From the cell containing the given text, extract its center point as (X, Y) coordinate. 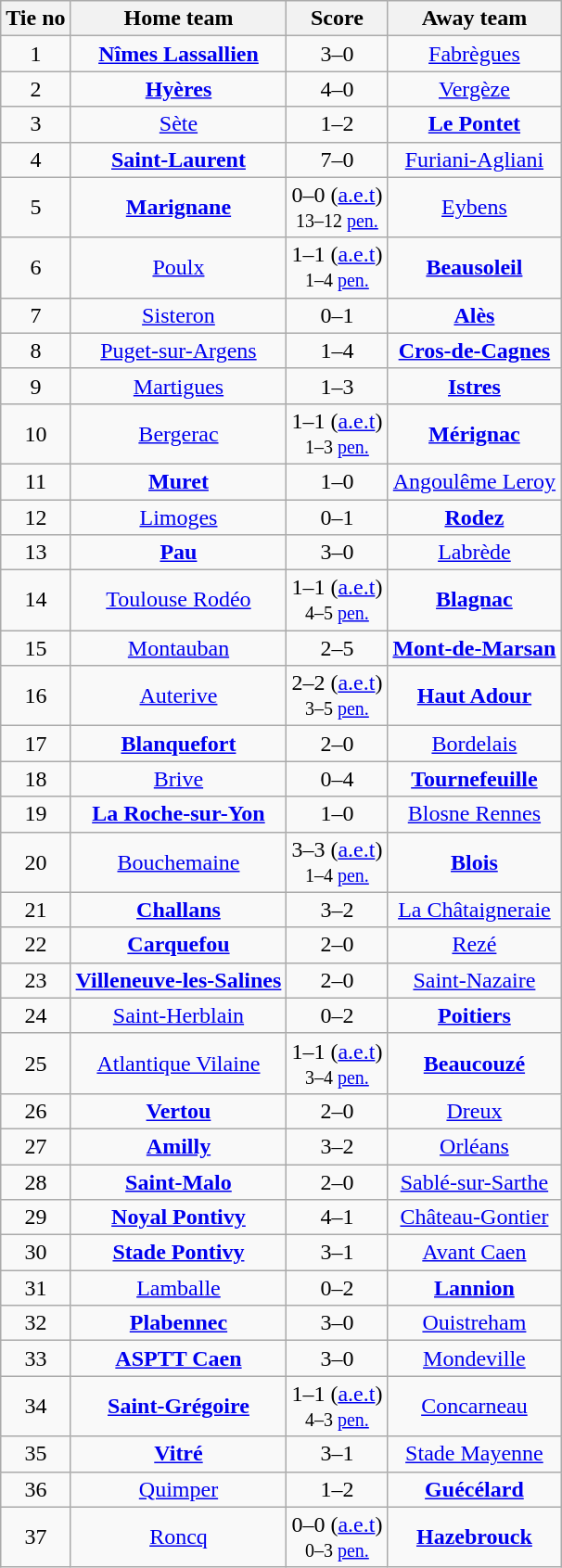
Saint-Grégoire (178, 1406)
1–1 (a.e.t) 4–5 pen. (338, 601)
Roncq (178, 1537)
34 (35, 1406)
20 (35, 862)
4 (35, 159)
La Châtaigneraie (475, 910)
1–1 (a.e.t) 1–4 pen. (338, 267)
Sète (178, 124)
12 (35, 516)
Home team (178, 19)
6 (35, 267)
Bergerac (178, 434)
10 (35, 434)
Vertou (178, 1111)
Rezé (475, 945)
9 (35, 386)
2–5 (338, 648)
4–0 (338, 89)
Pau (178, 553)
Mérignac (475, 434)
Montauban (178, 648)
ASPTT Caen (178, 1358)
37 (35, 1537)
21 (35, 910)
5 (35, 208)
Fabrègues (475, 54)
Marignane (178, 208)
Martigues (178, 386)
Hazebrouck (475, 1537)
Labrède (475, 553)
Brive (178, 779)
36 (35, 1489)
Haut Adour (475, 695)
Orléans (475, 1146)
Tie no (35, 19)
33 (35, 1358)
Mondeville (475, 1358)
0–4 (338, 779)
Stade Pontivy (178, 1253)
0–0 (a.e.t) 0–3 pen. (338, 1537)
14 (35, 601)
La Roche-sur-Yon (178, 814)
11 (35, 481)
1–1 (a.e.t) 4–3 pen. (338, 1406)
Beausoleil (475, 267)
Cros-de-Cagnes (475, 351)
13 (35, 553)
Quimper (178, 1489)
Hyères (178, 89)
Away team (475, 19)
Auterive (178, 695)
Vergèze (475, 89)
Plabennec (178, 1323)
2 (35, 89)
1–1 (a.e.t) 3–4 pen. (338, 1063)
28 (35, 1182)
35 (35, 1454)
Challans (178, 910)
Toulouse Rodéo (178, 601)
16 (35, 695)
Poitiers (475, 1015)
24 (35, 1015)
8 (35, 351)
17 (35, 744)
26 (35, 1111)
7–0 (338, 159)
Villeneuve-les-Salines (178, 980)
Avant Caen (475, 1253)
Furiani-Agliani (475, 159)
Angoulême Leroy (475, 481)
19 (35, 814)
Blagnac (475, 601)
Score (338, 19)
Mont-de-Marsan (475, 648)
30 (35, 1253)
Guécélard (475, 1489)
Dreux (475, 1111)
25 (35, 1063)
Vitré (178, 1454)
Saint-Laurent (178, 159)
31 (35, 1288)
Lamballe (178, 1288)
Concarneau (475, 1406)
Tournefeuille (475, 779)
Saint-Nazaire (475, 980)
3 (35, 124)
32 (35, 1323)
Bordelais (475, 744)
29 (35, 1217)
Château-Gontier (475, 1217)
Alès (475, 315)
Istres (475, 386)
7 (35, 315)
Saint-Malo (178, 1182)
Saint-Herblain (178, 1015)
Puget-sur-Argens (178, 351)
Lannion (475, 1288)
1 (35, 54)
15 (35, 648)
1–3 (338, 386)
Blois (475, 862)
Carquefou (178, 945)
2–2 (a.e.t) 3–5 pen. (338, 695)
Sisteron (178, 315)
27 (35, 1146)
Blosne Rennes (475, 814)
Rodez (475, 516)
Le Pontet (475, 124)
0–0 (a.e.t) 13–12 pen. (338, 208)
23 (35, 980)
Eybens (475, 208)
Beaucouzé (475, 1063)
Blanquefort (178, 744)
Nîmes Lassallien (178, 54)
Amilly (178, 1146)
Muret (178, 481)
Atlantique Vilaine (178, 1063)
Poulx (178, 267)
Bouchemaine (178, 862)
18 (35, 779)
Ouistreham (475, 1323)
3–3 (a.e.t) 1–4 pen. (338, 862)
Sablé-sur-Sarthe (475, 1182)
Limoges (178, 516)
1–4 (338, 351)
4–1 (338, 1217)
1–1 (a.e.t) 1–3 pen. (338, 434)
Stade Mayenne (475, 1454)
22 (35, 945)
Noyal Pontivy (178, 1217)
